Provide the [x, y] coordinate of the cell's center where the given text is located.  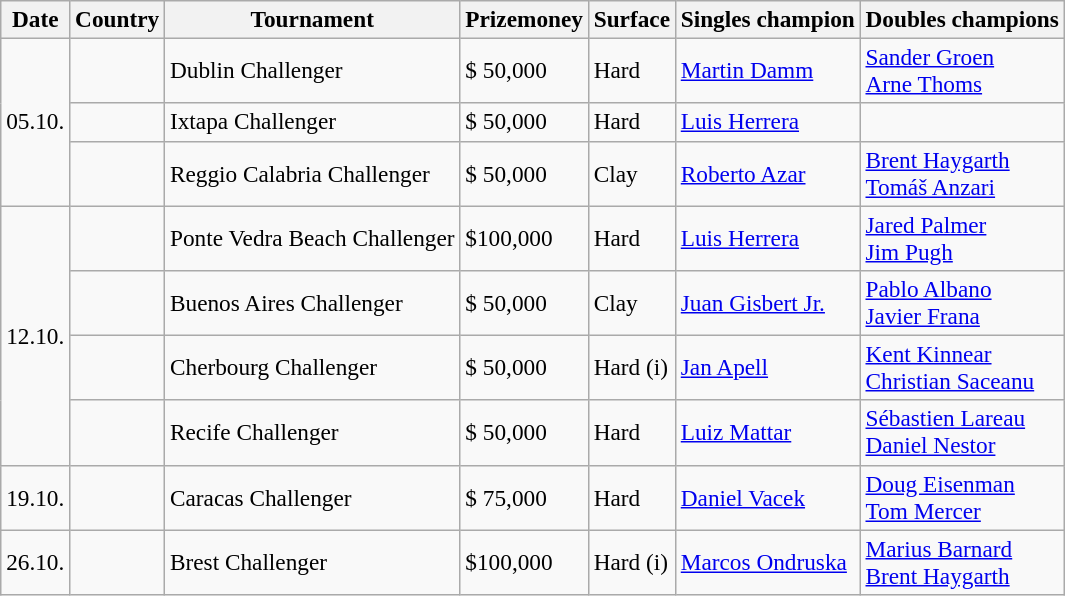
Brest Challenger [312, 562]
Jared Palmer Jim Pugh [962, 238]
Cherbourg Challenger [312, 368]
Prizemoney [524, 19]
Country [118, 19]
Luiz Mattar [768, 432]
Surface [632, 19]
12.10. [36, 334]
Dublin Challenger [312, 70]
Date [36, 19]
Recife Challenger [312, 432]
$ 75,000 [524, 498]
Marius Barnard Brent Haygarth [962, 562]
Singles champion [768, 19]
Juan Gisbert Jr. [768, 302]
Marcos Ondruska [768, 562]
Reggio Calabria Challenger [312, 174]
05.10. [36, 122]
Pablo Albano Javier Frana [962, 302]
Ixtapa Challenger [312, 122]
Roberto Azar [768, 174]
Daniel Vacek [768, 498]
Jan Apell [768, 368]
Caracas Challenger [312, 498]
Doug Eisenman Tom Mercer [962, 498]
Ponte Vedra Beach Challenger [312, 238]
Tournament [312, 19]
Buenos Aires Challenger [312, 302]
Kent Kinnear Christian Saceanu [962, 368]
Sébastien Lareau Daniel Nestor [962, 432]
19.10. [36, 498]
Sander Groen Arne Thoms [962, 70]
Martin Damm [768, 70]
Brent Haygarth Tomáš Anzari [962, 174]
Doubles champions [962, 19]
26.10. [36, 562]
